Search for the cell housing the specified text and yield its [x, y] center coordinate. 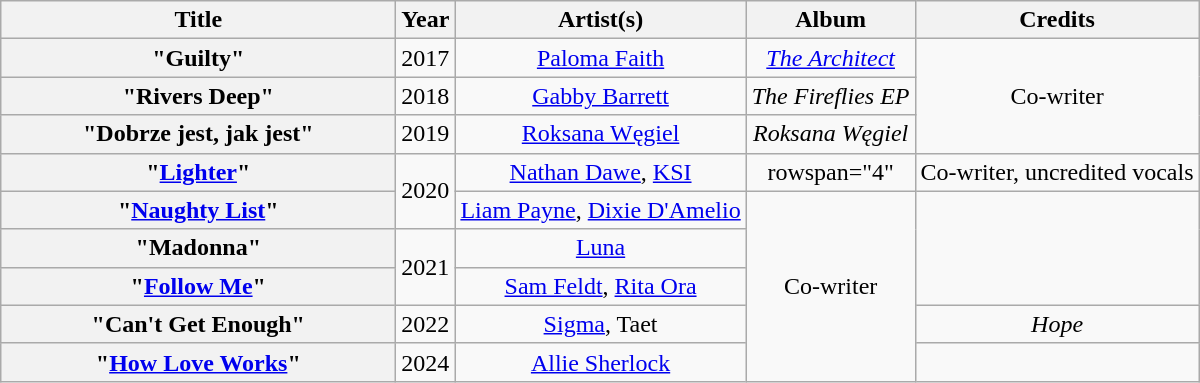
2018 [426, 96]
Liam Payne, Dixie D'Amelio [600, 210]
Gabby Barrett [600, 96]
2022 [426, 324]
Sigma, Taet [600, 324]
The Architect [830, 58]
Artist(s) [600, 20]
Title [198, 20]
Hope [1057, 324]
Allie Sherlock [600, 362]
Album [830, 20]
Co-writer, uncredited vocals [1057, 172]
"Dobrze jest, jak jest" [198, 134]
2021 [426, 267]
"Follow Me" [198, 286]
The Fireflies EP [830, 96]
Paloma Faith [600, 58]
"Rivers Deep" [198, 96]
rowspan="4" [830, 172]
"Madonna" [198, 248]
2019 [426, 134]
"Naughty List" [198, 210]
2017 [426, 58]
Year [426, 20]
"Can't Get Enough" [198, 324]
Luna [600, 248]
"Lighter" [198, 172]
"Guilty" [198, 58]
Nathan Dawe, KSI [600, 172]
Credits [1057, 20]
Sam Feldt, Rita Ora [600, 286]
2024 [426, 362]
2020 [426, 191]
"How Love Works" [198, 362]
